Capture the cell that displays the provided text and extract its (X, Y) central coordinate. 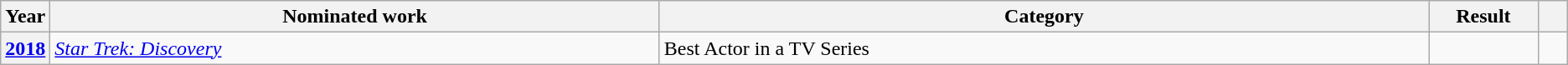
Best Actor in a TV Series (1044, 48)
Star Trek: Discovery (355, 48)
2018 (25, 48)
Year (25, 17)
Nominated work (355, 17)
Result (1484, 17)
Category (1044, 17)
